Determine the (X, Y) coordinate at the center of the cell enclosing the given text.  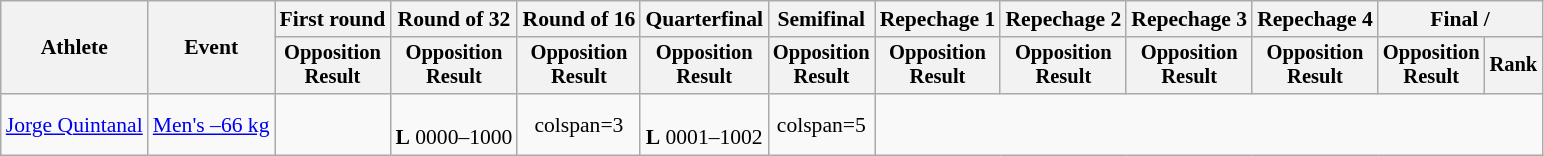
L 0001–1002 (704, 124)
Rank (1514, 66)
Event (212, 48)
Semifinal (822, 19)
Jorge Quintanal (74, 124)
Final / (1460, 19)
Repechage 2 (1063, 19)
Repechage 1 (938, 19)
colspan=3 (578, 124)
Quarterfinal (704, 19)
Round of 32 (454, 19)
L 0000–1000 (454, 124)
Round of 16 (578, 19)
Repechage 3 (1189, 19)
colspan=5 (822, 124)
Athlete (74, 48)
Repechage 4 (1315, 19)
Men's –66 kg (212, 124)
First round (333, 19)
